Locate the cell with the specified text and output its (x, y) center coordinate. 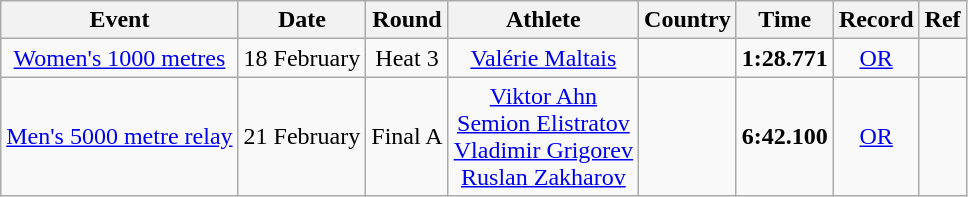
Viktor AhnSemion ElistratovVladimir GrigorevRuslan Zakharov (543, 136)
Round (407, 20)
Final A (407, 136)
Valérie Maltais (543, 58)
Country (688, 20)
Men's 5000 metre relay (120, 136)
1:28.771 (784, 58)
Event (120, 20)
Ref (942, 20)
Date (302, 20)
Record (876, 20)
6:42.100 (784, 136)
21 February (302, 136)
18 February (302, 58)
Women's 1000 metres (120, 58)
Heat 3 (407, 58)
Athlete (543, 20)
Time (784, 20)
